Locate the cell with the specified text and output its (X, Y) center coordinate. 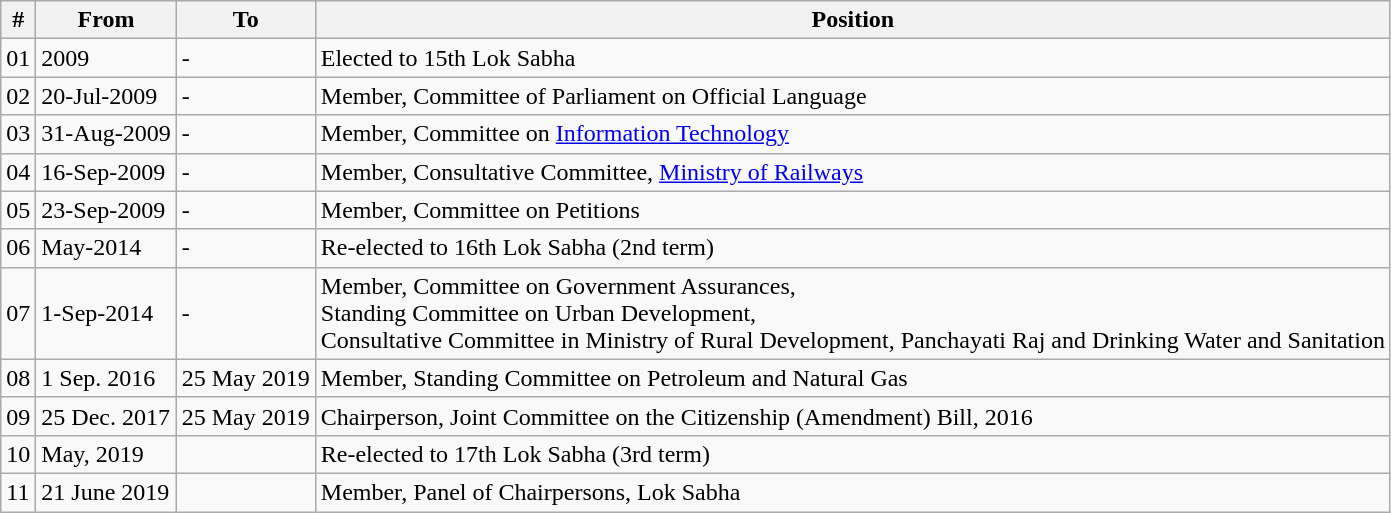
07 (18, 313)
Elected to 15th Lok Sabha (852, 58)
11 (18, 492)
Chairperson, Joint Committee on the Citizenship (Amendment) Bill, 2016 (852, 416)
25 Dec. 2017 (106, 416)
Member, Committee on Petitions (852, 210)
To (246, 20)
# (18, 20)
Member, Committee on Information Technology (852, 134)
Member, Consultative Committee, Ministry of Railways (852, 172)
1-Sep-2014 (106, 313)
21 June 2019 (106, 492)
20-Jul-2009 (106, 96)
Member, Committee of Parliament on Official Language (852, 96)
Member, Panel of Chairpersons, Lok Sabha (852, 492)
03 (18, 134)
16-Sep-2009 (106, 172)
May, 2019 (106, 454)
Member, Standing Committee on Petroleum and Natural Gas (852, 378)
Re-elected to 17th Lok Sabha (3rd term) (852, 454)
2009 (106, 58)
05 (18, 210)
01 (18, 58)
08 (18, 378)
02 (18, 96)
31-Aug-2009 (106, 134)
Re-elected to 16th Lok Sabha (2nd term) (852, 248)
May-2014 (106, 248)
From (106, 20)
10 (18, 454)
1 Sep. 2016 (106, 378)
23-Sep-2009 (106, 210)
06 (18, 248)
09 (18, 416)
04 (18, 172)
Position (852, 20)
